Find where the given text appears and provide that cell's center as [x, y] coordinate. 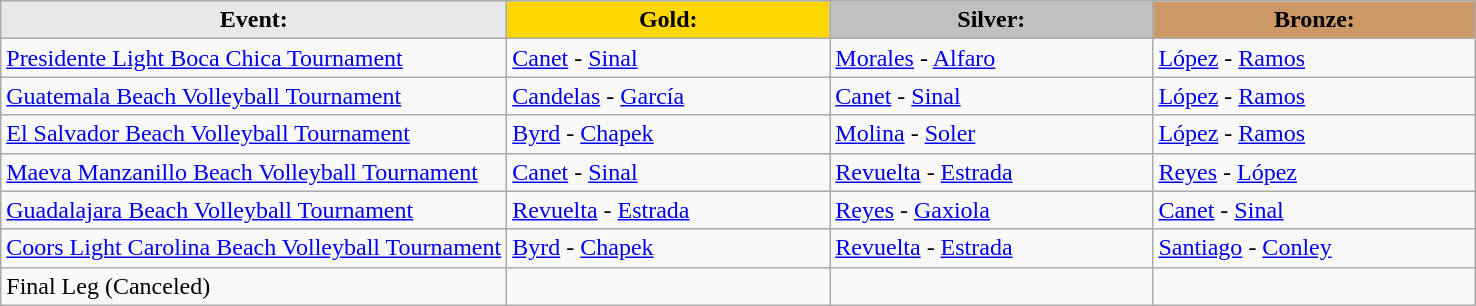
Santiago - Conley [1314, 248]
Guatemala Beach Volleyball Tournament [254, 96]
Gold: [668, 20]
Maeva Manzanillo Beach Volleyball Tournament [254, 172]
Molina - Soler [992, 134]
Presidente Light Boca Chica Tournament [254, 58]
Reyes - López [1314, 172]
Reyes - Gaxiola [992, 210]
Event: [254, 20]
Final Leg (Canceled) [254, 286]
Coors Light Carolina Beach Volleyball Tournament [254, 248]
Guadalajara Beach Volleyball Tournament [254, 210]
Morales - Alfaro [992, 58]
Bronze: [1314, 20]
Silver: [992, 20]
El Salvador Beach Volleyball Tournament [254, 134]
Candelas - García [668, 96]
